Return [x, y] of the center of cell containing provided text 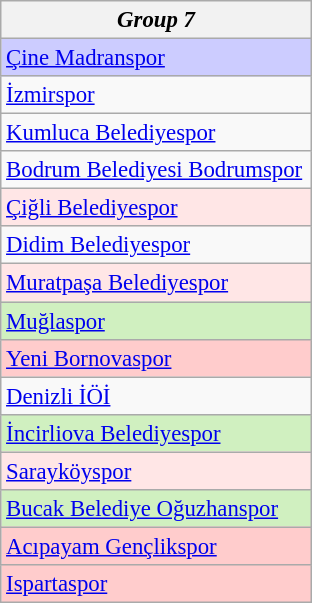
Ispartaspor [156, 584]
Muratpaşa Belediyespor [156, 283]
Muğlaspor [156, 321]
Bucak Belediye Oğuzhanspor [156, 509]
Çiğli Belediyespor [156, 208]
İzmirspor [156, 95]
Bodrum Belediyesi Bodrumspor [156, 170]
Çine Madranspor [156, 58]
Kumluca Belediyespor [156, 133]
Sarayköyspor [156, 471]
İncirliova Belediyespor [156, 433]
Didim Belediyespor [156, 245]
Group 7 [156, 20]
Acıpayam Gençlikspor [156, 546]
Denizli İÖİ [156, 396]
Yeni Bornovaspor [156, 358]
